Extract the (x, y) coordinate from the center of the cell holding the provided text.  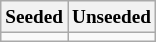
Unseeded (112, 17)
Seeded (34, 17)
